Extract the [x, y] coordinate from the center of the cell holding the provided text.  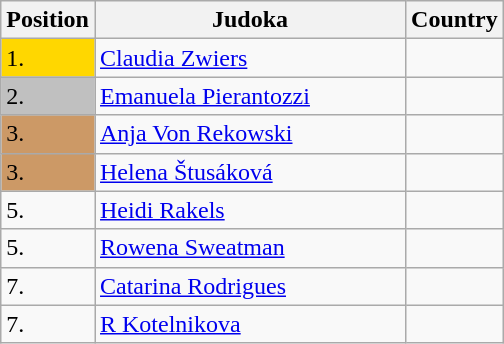
R Kotelnikova [250, 324]
1. [48, 58]
Emanuela Pierantozzi [250, 96]
Anja Von Rekowski [250, 134]
Judoka [250, 20]
Catarina Rodrigues [250, 286]
Claudia Zwiers [250, 58]
2. [48, 96]
Country [455, 20]
Heidi Rakels [250, 210]
Helena Štusáková [250, 172]
Rowena Sweatman [250, 248]
Position [48, 20]
